For the text-containing cell, return its midpoint in (x, y) coordinate format. 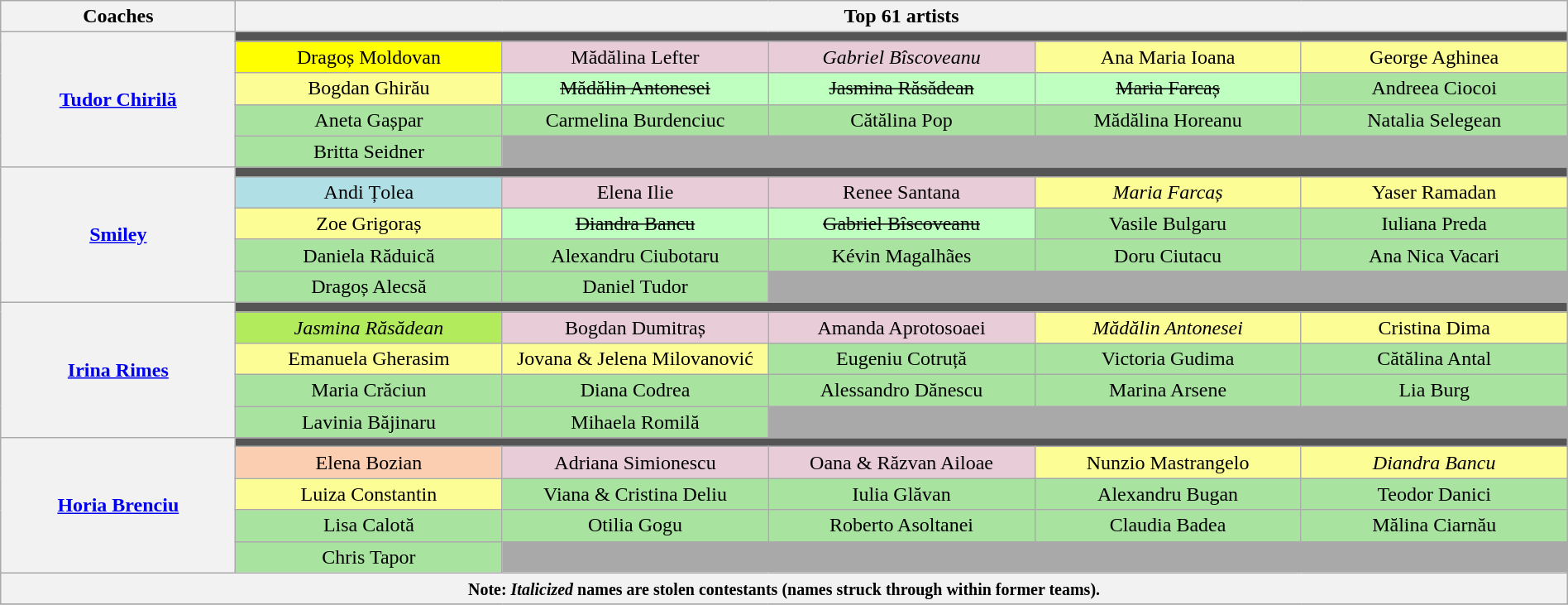
Bogdan Dumitraș (635, 327)
Mălina Ciarnău (1434, 526)
Cătălina Pop (901, 120)
Elena Ilie (635, 192)
Carmelina Burdenciuc (635, 120)
Roberto Asoltanei (901, 526)
Claudia Badea (1168, 526)
Britta Seidner (369, 151)
George Aghinea (1434, 57)
Alexandru Bugan (1168, 494)
Daniel Tudor (635, 286)
Ana Maria Ioana (1168, 57)
Victoria Gudima (1168, 359)
Aneta Gașpar (369, 120)
Kévin Magalhães (901, 255)
Alexandru Ciubotaru (635, 255)
Eugeniu Cotruță (901, 359)
Viana & Cristina Deliu (635, 494)
Marina Arsene (1168, 391)
Dragoș Alecsă (369, 286)
Doru Ciutacu (1168, 255)
Andreea Ciocoi (1434, 89)
Mihaela Romilă (635, 422)
Emanuela Gherasim (369, 359)
Elena Bozian (369, 463)
Teodor Danici (1434, 494)
Amanda Aprotosoaei (901, 327)
Coaches (118, 17)
Maria Crăciun (369, 391)
Smiley (118, 235)
Alessandro Dănescu (901, 391)
Bogdan Ghirău (369, 89)
Mădălina Lefter (635, 57)
Note: Italicized names are stolen contestants (names struck through within former teams). (784, 588)
Irina Rimes (118, 369)
Adriana Simionescu (635, 463)
Tudor Chirilă (118, 99)
Zoe Grigoraș (369, 223)
Ana Nica Vacari (1434, 255)
Horia Brenciu (118, 505)
Jovana & Jelena Milovanović (635, 359)
Lavinia Băjinaru (369, 422)
Andi Țolea (369, 192)
Daniela Răduică (369, 255)
Oana & Răzvan Ailoae (901, 463)
Lia Burg (1434, 391)
Luiza Constantin (369, 494)
Yaser Ramadan (1434, 192)
Mădălina Horeanu (1168, 120)
Natalia Selegean (1434, 120)
Nunzio Mastrangelo (1168, 463)
Top 61 artists (901, 17)
Iulia Glăvan (901, 494)
Diana Codrea (635, 391)
Lisa Calotă (369, 526)
Renee Santana (901, 192)
Iuliana Preda (1434, 223)
Otilia Gogu (635, 526)
Chris Tapor (369, 557)
Dragoș Moldovan (369, 57)
Vasile Bulgaru (1168, 223)
Cristina Dima (1434, 327)
Cătălina Antal (1434, 359)
